For the text-containing cell, return its midpoint in [X, Y] coordinate format. 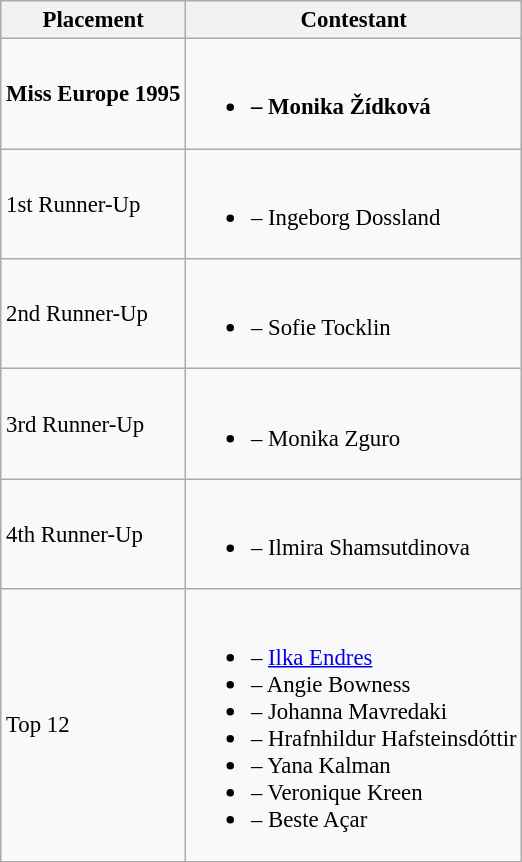
– Ingeborg Dossland [354, 204]
4th Runner-Up [94, 534]
Placement [94, 20]
– Ilmira Shamsutdinova [354, 534]
– Ilka Endres – Angie Bowness – Johanna Mavredaki – Hrafnhildur Hafsteinsdóttir – Yana Kalman – Veronique Kreen – Beste Açar [354, 725]
– Sofie Tocklin [354, 314]
1st Runner-Up [94, 204]
Miss Europe 1995 [94, 94]
– Monika Žídková [354, 94]
Contestant [354, 20]
2nd Runner-Up [94, 314]
Top 12 [94, 725]
3rd Runner-Up [94, 424]
– Monika Zguro [354, 424]
